For the text-containing cell, return its midpoint in [X, Y] coordinate format. 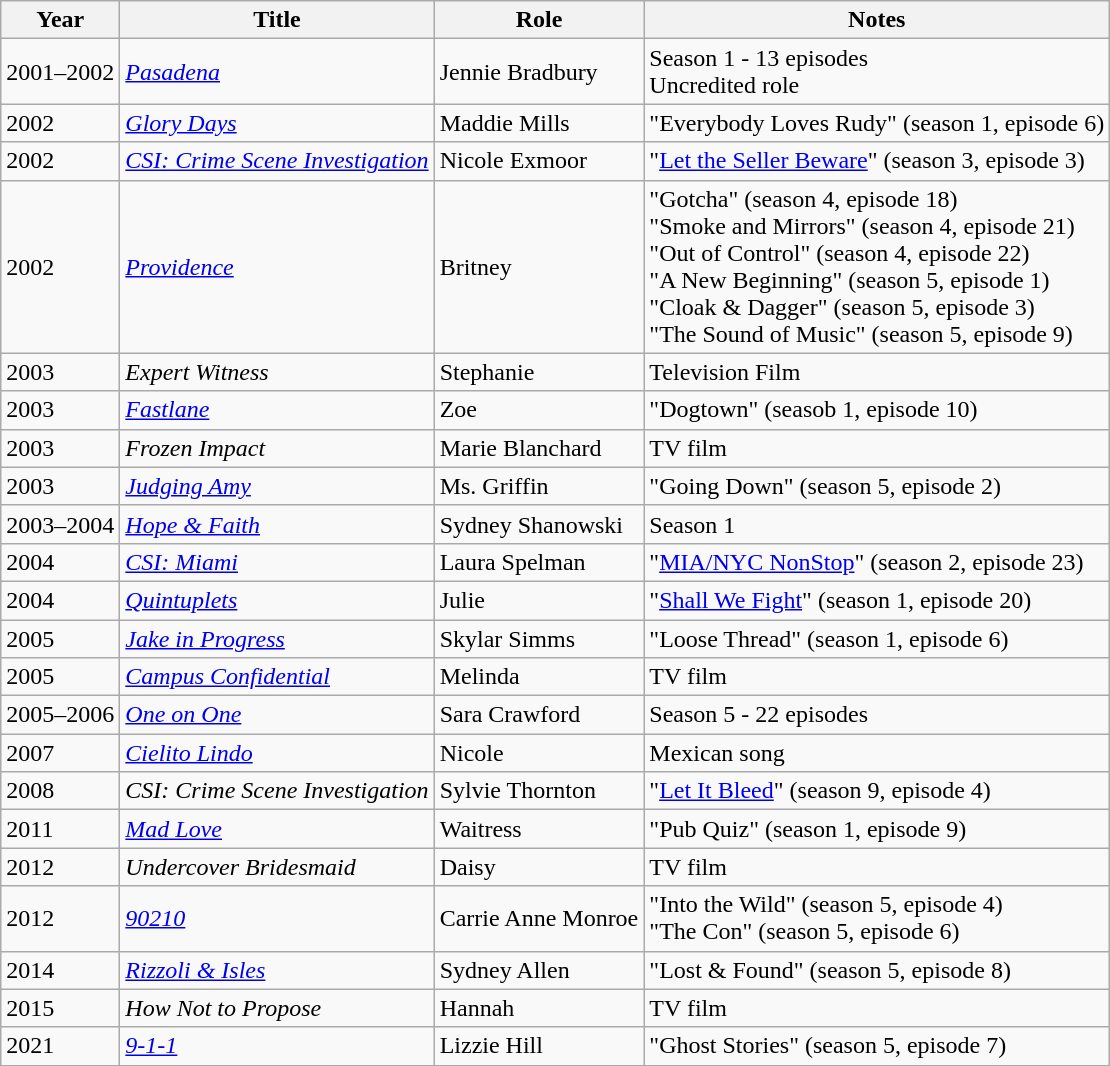
Providence [277, 266]
Year [60, 20]
Undercover Bridesmaid [277, 867]
Glory Days [277, 123]
"Lost & Found" (season 5, episode 8) [877, 970]
CSI: Miami [277, 562]
Melinda [539, 677]
90210 [277, 918]
Sylvie Thornton [539, 791]
Ms. Griffin [539, 486]
2014 [60, 970]
2015 [60, 1008]
Britney [539, 266]
Campus Confidential [277, 677]
"Shall We Fight" (season 1, episode 20) [877, 600]
Nicole [539, 753]
"Loose Thread" (season 1, episode 6) [877, 639]
"Everybody Loves Rudy" (season 1, episode 6) [877, 123]
How Not to Propose [277, 1008]
Fastlane [277, 410]
Television Film [877, 372]
Marie Blanchard [539, 448]
2005–2006 [60, 715]
9-1-1 [277, 1046]
Cielito Lindo [277, 753]
Expert Witness [277, 372]
Jake in Progress [277, 639]
Season 5 - 22 episodes [877, 715]
Title [277, 20]
Lizzie Hill [539, 1046]
2021 [60, 1046]
Season 1 [877, 524]
Judging Amy [277, 486]
Carrie Anne Monroe [539, 918]
Hannah [539, 1008]
"Ghost Stories" (season 5, episode 7) [877, 1046]
"Dogtown" (seasob 1, episode 10) [877, 410]
Maddie Mills [539, 123]
Jennie Bradbury [539, 72]
"MIA/NYC NonStop" (season 2, episode 23) [877, 562]
Mad Love [277, 829]
Sara Crawford [539, 715]
"Let the Seller Beware" (season 3, episode 3) [877, 161]
Rizzoli & Isles [277, 970]
One on One [277, 715]
Zoe [539, 410]
Notes [877, 20]
2003–2004 [60, 524]
Mexican song [877, 753]
Nicole Exmoor [539, 161]
"Pub Quiz" (season 1, episode 9) [877, 829]
Julie [539, 600]
Sydney Allen [539, 970]
Sydney Shanowski [539, 524]
2008 [60, 791]
Quintuplets [277, 600]
Skylar Simms [539, 639]
Season 1 - 13 episodes Uncredited role [877, 72]
Role [539, 20]
Laura Spelman [539, 562]
Waitress [539, 829]
2011 [60, 829]
"Let It Bleed" (season 9, episode 4) [877, 791]
Frozen Impact [277, 448]
Hope & Faith [277, 524]
Daisy [539, 867]
Stephanie [539, 372]
"Into the Wild" (season 5, episode 4) "The Con" (season 5, episode 6) [877, 918]
Pasadena [277, 72]
"Going Down" (season 5, episode 2) [877, 486]
2001–2002 [60, 72]
2007 [60, 753]
